Detect which cell encompasses the target text, then output its [X, Y] center coordinate. 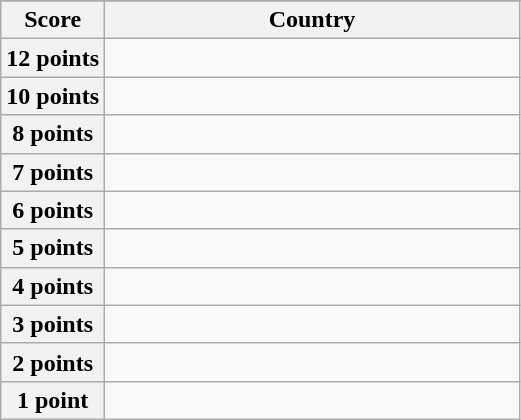
8 points [53, 134]
7 points [53, 172]
10 points [53, 96]
5 points [53, 248]
2 points [53, 362]
1 point [53, 400]
Country [312, 20]
Score [53, 20]
4 points [53, 286]
3 points [53, 324]
12 points [53, 58]
6 points [53, 210]
